Locate the cell with the specified text and output its [X, Y] center coordinate. 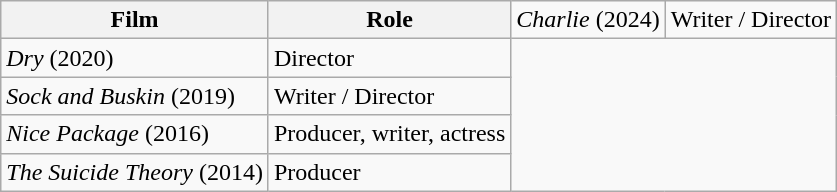
Charlie (2024) [588, 20]
Director [389, 58]
Producer [389, 172]
Dry (2020) [135, 58]
The Suicide Theory (2014) [135, 172]
Film [135, 20]
Role [389, 20]
Producer, writer, actress [389, 134]
Sock and Buskin (2019) [135, 96]
Nice Package (2016) [135, 134]
